Pinpoint the cell where the given text exists, returning its [X, Y] midpoint coordinate. 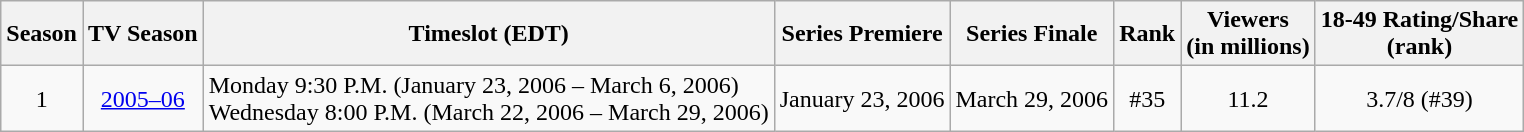
3.7/8 (#39) [1420, 98]
Series Finale [1032, 34]
Rank [1148, 34]
18-49 Rating/Share (rank) [1420, 34]
11.2 [1248, 98]
2005–06 [142, 98]
Season [42, 34]
Viewers(in millions) [1248, 34]
1 [42, 98]
March 29, 2006 [1032, 98]
TV Season [142, 34]
Series Premiere [862, 34]
Monday 9:30 P.M. (January 23, 2006 – March 6, 2006)Wednesday 8:00 P.M. (March 22, 2006 – March 29, 2006) [488, 98]
January 23, 2006 [862, 98]
#35 [1148, 98]
Timeslot (EDT) [488, 34]
